Return [x, y] of the center of cell containing provided text 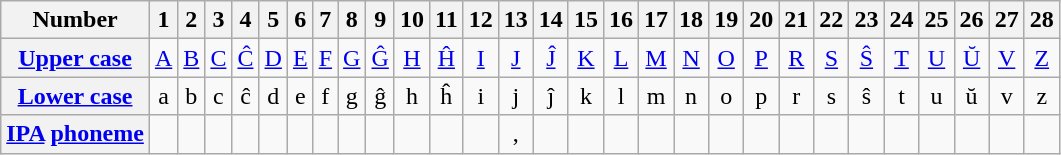
28 [1042, 20]
c [218, 96]
1 [163, 20]
h [412, 96]
18 [692, 20]
26 [972, 20]
u [936, 96]
15 [586, 20]
k [586, 96]
8 [352, 20]
f [325, 96]
N [692, 58]
m [656, 96]
24 [902, 20]
M [656, 58]
10 [412, 20]
27 [1006, 20]
b [192, 96]
R [796, 58]
Z [1042, 58]
P [762, 58]
g [352, 96]
F [325, 58]
Upper case [76, 58]
4 [246, 20]
ĥ [446, 96]
20 [762, 20]
i [480, 96]
ĝ [380, 96]
Ĉ [246, 58]
2 [192, 20]
Ŝ [866, 58]
K [586, 58]
r [796, 96]
7 [325, 20]
ŝ [866, 96]
A [163, 58]
E [300, 58]
ŭ [972, 96]
ĉ [246, 96]
G [352, 58]
17 [656, 20]
16 [620, 20]
ĵ [550, 96]
Ĝ [380, 58]
25 [936, 20]
14 [550, 20]
Ŭ [972, 58]
T [902, 58]
J [516, 58]
11 [446, 20]
Lower case [76, 96]
6 [300, 20]
a [163, 96]
IPA phoneme [76, 134]
V [1006, 58]
H [412, 58]
21 [796, 20]
s [832, 96]
19 [726, 20]
Ĥ [446, 58]
23 [866, 20]
O [726, 58]
d [273, 96]
p [762, 96]
, [516, 134]
Number [76, 20]
D [273, 58]
e [300, 96]
z [1042, 96]
C [218, 58]
U [936, 58]
B [192, 58]
13 [516, 20]
3 [218, 20]
22 [832, 20]
5 [273, 20]
n [692, 96]
Ĵ [550, 58]
v [1006, 96]
L [620, 58]
t [902, 96]
12 [480, 20]
l [620, 96]
o [726, 96]
S [832, 58]
j [516, 96]
9 [380, 20]
I [480, 58]
